Determine the [x, y] coordinate at the center of the cell enclosing the given text.  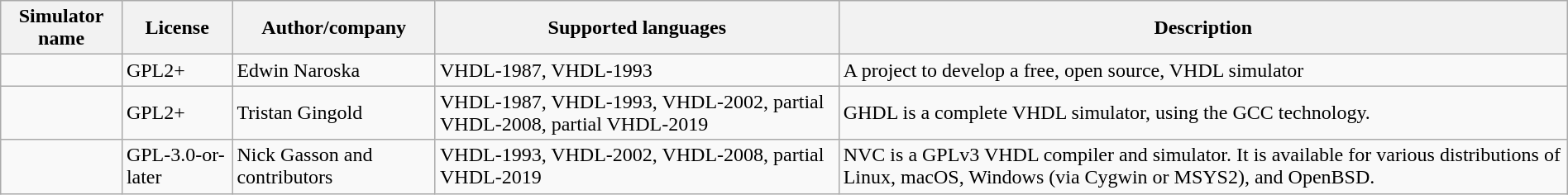
Description [1202, 28]
Supported languages [637, 28]
VHDL-1987, VHDL-1993 [637, 70]
Simulator name [61, 28]
A project to develop a free, open source, VHDL simulator [1202, 70]
GHDL is a complete VHDL simulator, using the GCC technology. [1202, 112]
License [177, 28]
GPL-3.0-or-later [177, 167]
Nick Gasson and contributors [334, 167]
VHDL-1987, VHDL-1993, VHDL-2002, partial VHDL-2008, partial VHDL-2019 [637, 112]
NVC is a GPLv3 VHDL compiler and simulator. It is available for various distributions of Linux, macOS, Windows (via Cygwin or MSYS2), and OpenBSD. [1202, 167]
Tristan Gingold [334, 112]
Edwin Naroska [334, 70]
Author/company [334, 28]
VHDL-1993, VHDL-2002, VHDL-2008, partial VHDL-2019 [637, 167]
